Extract the (X, Y) coordinate from the center of the cell holding the provided text.  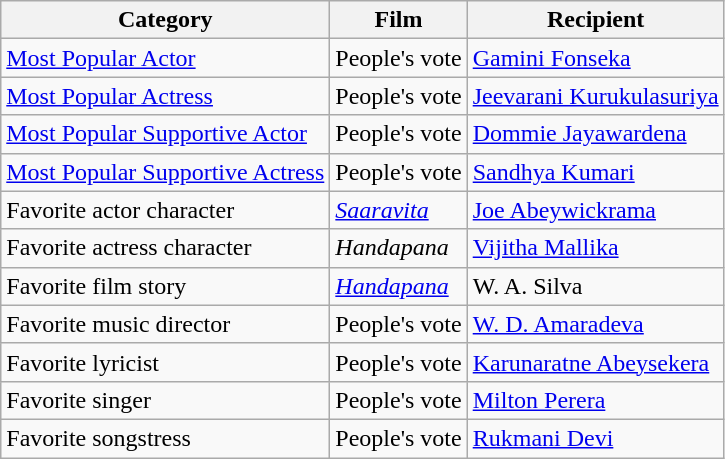
Favorite singer (166, 400)
Category (166, 20)
Jeevarani Kurukulasuriya (596, 96)
Favorite film story (166, 286)
Favorite actor character (166, 210)
Favorite songstress (166, 438)
Joe Abeywickrama (596, 210)
Milton Perera (596, 400)
Most Popular Actor (166, 58)
W. A. Silva (596, 286)
Rukmani Devi (596, 438)
Most Popular Supportive Actress (166, 172)
Karunaratne Abeysekera (596, 362)
Recipient (596, 20)
Most Popular Actress (166, 96)
Dommie Jayawardena (596, 134)
Film (398, 20)
Gamini Fonseka (596, 58)
Favorite music director (166, 324)
Favorite lyricist (166, 362)
W. D. Amaradeva (596, 324)
Sandhya Kumari (596, 172)
Vijitha Mallika (596, 248)
Saaravita (398, 210)
Favorite actress character (166, 248)
Most Popular Supportive Actor (166, 134)
